Determine the (x, y) coordinate at the center of the cell enclosing the given text.  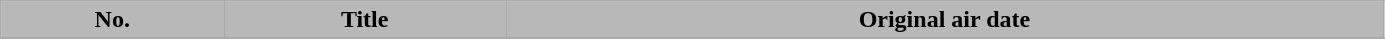
Original air date (945, 20)
Title (365, 20)
No. (112, 20)
